Extract the (X, Y) coordinate from the center of the cell holding the provided text.  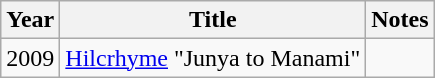
2009 (30, 58)
Year (30, 20)
Title (213, 20)
Notes (400, 20)
Hilcrhyme "Junya to Manami" (213, 58)
